Identify which cell holds the provided text, then report its [x, y] central coordinate. 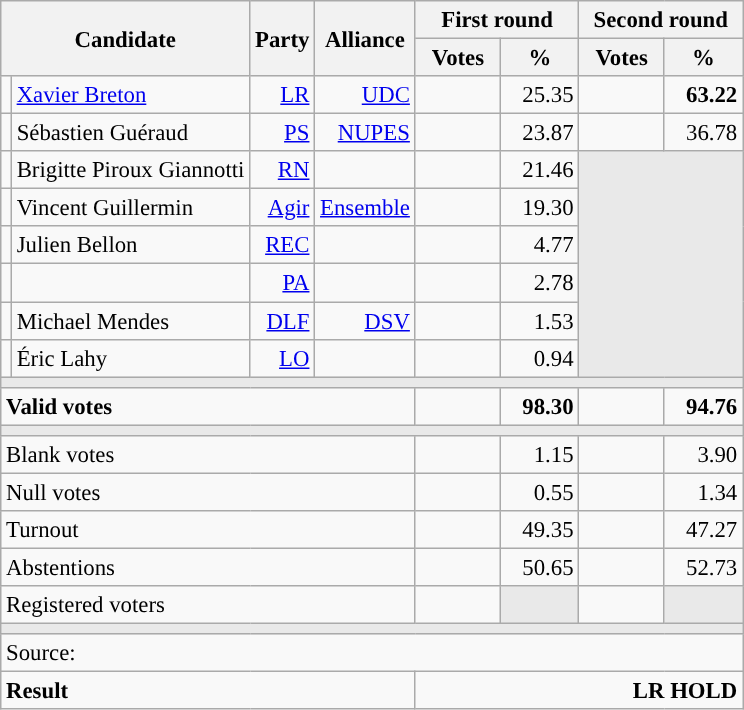
19.30 [540, 208]
0.55 [540, 492]
49.35 [540, 530]
UDC [365, 95]
4.77 [540, 245]
Registered voters [208, 605]
Xavier Breton [130, 95]
RN [282, 170]
DSV [365, 321]
Vincent Guillermin [130, 208]
First round [497, 20]
Alliance [365, 38]
2.78 [540, 283]
LR HOLD [578, 691]
0.94 [540, 358]
PA [282, 283]
Michael Mendes [130, 321]
52.73 [703, 567]
1.34 [703, 492]
1.15 [540, 455]
Candidate [126, 38]
23.87 [540, 133]
REC [282, 245]
47.27 [703, 530]
Second round [661, 20]
Éric Lahy [130, 358]
Blank votes [208, 455]
Ensemble [365, 208]
63.22 [703, 95]
98.30 [540, 406]
Result [208, 691]
50.65 [540, 567]
LO [282, 358]
94.76 [703, 406]
21.46 [540, 170]
25.35 [540, 95]
Abstentions [208, 567]
PS [282, 133]
Julien Bellon [130, 245]
3.90 [703, 455]
DLF [282, 321]
Turnout [208, 530]
Null votes [208, 492]
Party [282, 38]
1.53 [540, 321]
Valid votes [208, 406]
Sébastien Guéraud [130, 133]
Agir [282, 208]
36.78 [703, 133]
Brigitte Piroux Giannotti [130, 170]
LR [282, 95]
NUPES [365, 133]
Source: [372, 653]
